Scan for the cell matching the given text and deliver its [X, Y] coordinate at center. 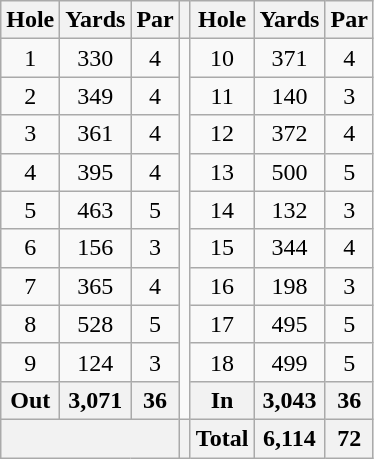
140 [290, 96]
3,043 [290, 400]
11 [222, 96]
2 [30, 96]
8 [30, 324]
6,114 [290, 438]
349 [96, 96]
In [222, 400]
13 [222, 172]
16 [222, 286]
17 [222, 324]
499 [290, 362]
14 [222, 210]
3,071 [96, 400]
Out [30, 400]
500 [290, 172]
124 [96, 362]
371 [290, 58]
495 [290, 324]
15 [222, 248]
72 [349, 438]
372 [290, 134]
9 [30, 362]
395 [96, 172]
132 [290, 210]
344 [290, 248]
7 [30, 286]
6 [30, 248]
463 [96, 210]
330 [96, 58]
Total [222, 438]
365 [96, 286]
18 [222, 362]
12 [222, 134]
528 [96, 324]
361 [96, 134]
1 [30, 58]
10 [222, 58]
198 [290, 286]
156 [96, 248]
